Return the (x, y) coordinate for the center point of the cell that contains the specified text.  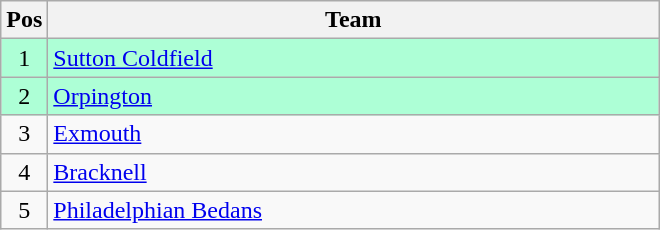
1 (24, 58)
Pos (24, 20)
Team (354, 20)
5 (24, 210)
Orpington (354, 96)
2 (24, 96)
Sutton Coldfield (354, 58)
Philadelphian Bedans (354, 210)
4 (24, 172)
Bracknell (354, 172)
3 (24, 134)
Exmouth (354, 134)
